Capture the cell that displays the provided text and extract its [x, y] central coordinate. 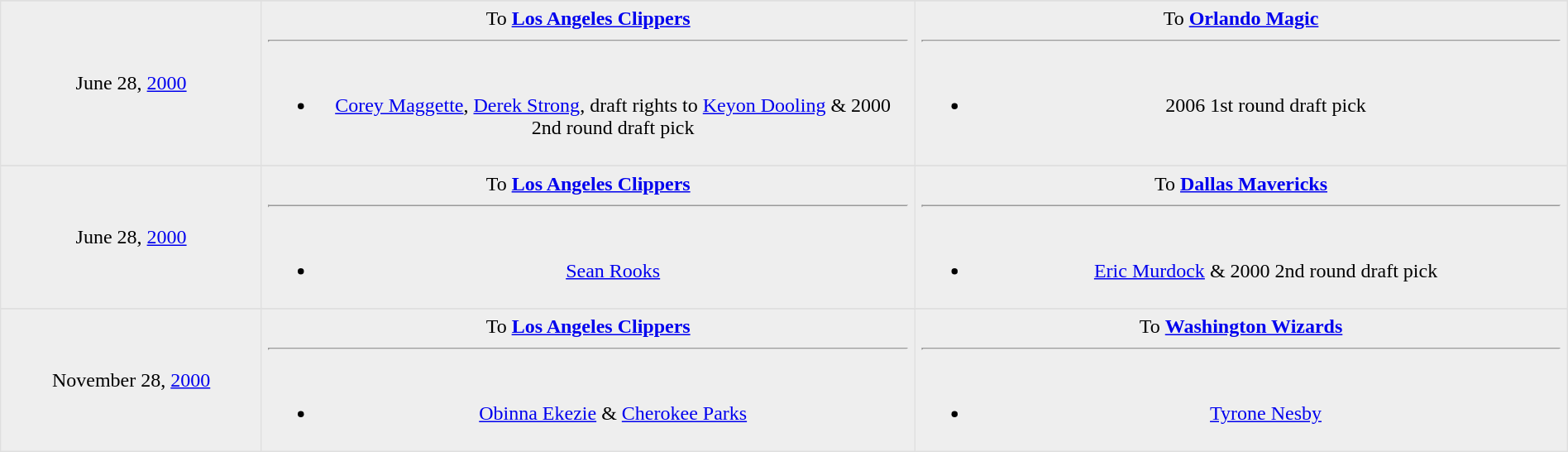
To Los Angeles ClippersCorey Maggette, Derek Strong, draft rights to Keyon Dooling & 2000 2nd round draft pick [587, 84]
To Dallas MavericksEric Murdock & 2000 2nd round draft pick [1241, 237]
November 28, 2000 [131, 380]
To Washington WizardsTyrone Nesby [1241, 380]
To Los Angeles ClippersObinna Ekezie & Cherokee Parks [587, 380]
To Orlando Magic2006 1st round draft pick [1241, 84]
To Los Angeles ClippersSean Rooks [587, 237]
